Detect which cell encompasses the target text, then output its (x, y) center coordinate. 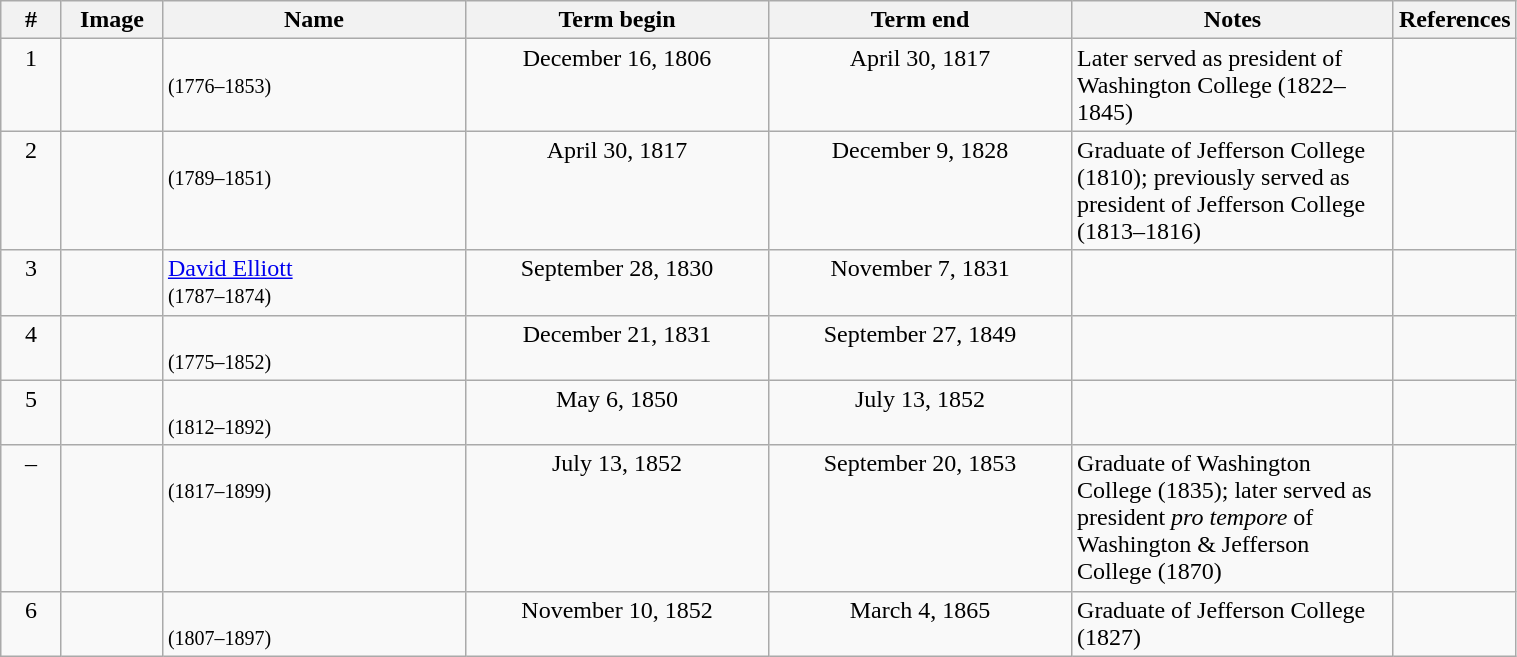
5 (32, 412)
Notes (1233, 20)
May 6, 1850 (616, 412)
# (32, 20)
September 20, 1853 (920, 518)
December 9, 1828 (920, 190)
Term begin (616, 20)
March 4, 1865 (920, 624)
Term end (920, 20)
3 (32, 282)
6 (32, 624)
(1789–1851) (314, 190)
Graduate of Washington College (1835); later served as president pro tempore of Washington & Jefferson College (1870) (1233, 518)
Graduate of Jefferson College (1810); previously served as president of Jefferson College (1813–1816) (1233, 190)
December 16, 1806 (616, 85)
November 10, 1852 (616, 624)
(1812–1892) (314, 412)
Later served as president of Washington College (1822–1845) (1233, 85)
David Elliott(1787–1874) (314, 282)
November 7, 1831 (920, 282)
(1817–1899) (314, 518)
References (1454, 20)
4 (32, 348)
2 (32, 190)
December 21, 1831 (616, 348)
Image (112, 20)
(1776–1853) (314, 85)
(1775–1852) (314, 348)
Name (314, 20)
Graduate of Jefferson College (1827) (1233, 624)
1 (32, 85)
September 27, 1849 (920, 348)
September 28, 1830 (616, 282)
– (32, 518)
(1807–1897) (314, 624)
